Capture the cell that displays the provided text and extract its [x, y] central coordinate. 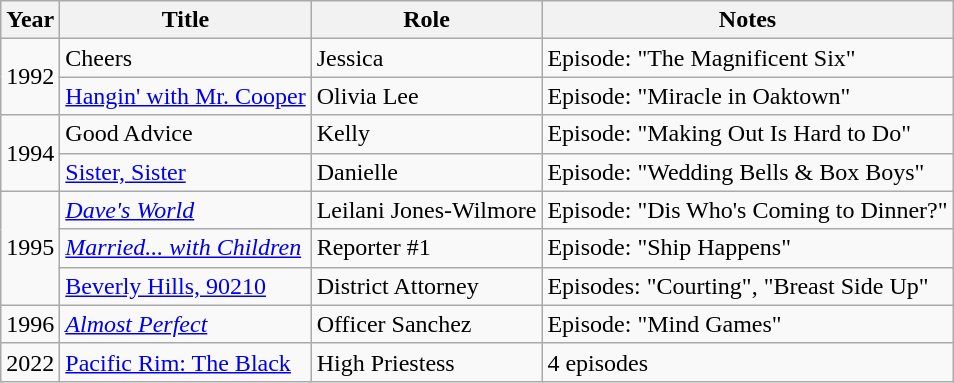
2022 [30, 362]
Reporter #1 [426, 248]
Pacific Rim: The Black [186, 362]
Episode: "Miracle in Oaktown" [748, 96]
Episode: "Ship Happens" [748, 248]
Married... with Children [186, 248]
Cheers [186, 58]
Almost Perfect [186, 324]
1992 [30, 77]
Beverly Hills, 90210 [186, 286]
High Priestess [426, 362]
Episode: "Making Out Is Hard to Do" [748, 134]
Episode: "The Magnificent Six" [748, 58]
Sister, Sister [186, 172]
Hangin' with Mr. Cooper [186, 96]
Officer Sanchez [426, 324]
Episode: "Mind Games" [748, 324]
Jessica [426, 58]
Leilani Jones-Wilmore [426, 210]
1994 [30, 153]
Role [426, 20]
Year [30, 20]
Notes [748, 20]
Episodes: "Courting", "Breast Side Up" [748, 286]
Title [186, 20]
District Attorney [426, 286]
Good Advice [186, 134]
4 episodes [748, 362]
Dave's World [186, 210]
1996 [30, 324]
Danielle [426, 172]
Olivia Lee [426, 96]
1995 [30, 248]
Kelly [426, 134]
Episode: "Wedding Bells & Box Boys" [748, 172]
Episode: "Dis Who's Coming to Dinner?" [748, 210]
